Output the [x, y] coordinate of the center of the cell containing the given text.  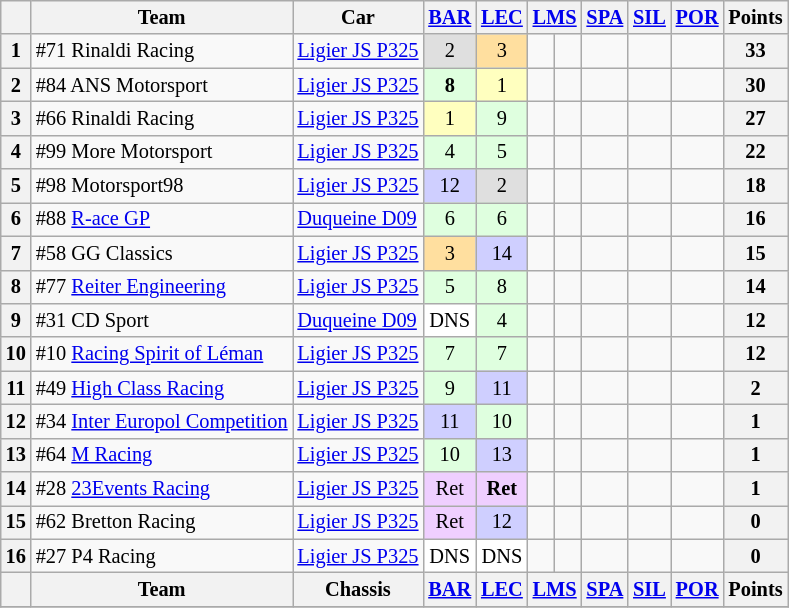
#84 ANS Motorsport [162, 85]
#31 CD Sport [162, 320]
#66 Rinaldi Racing [162, 118]
#64 M Racing [162, 455]
#77 Reiter Engineering [162, 287]
#10 Racing Spirit of Léman [162, 354]
#28 23Events Racing [162, 489]
Chassis [358, 589]
#98 Motorsport98 [162, 186]
#71 Rinaldi Racing [162, 51]
#49 High Class Racing [162, 388]
#34 Inter Europol Competition [162, 421]
33 [755, 51]
#88 R-ace GP [162, 219]
#58 GG Classics [162, 253]
#62 Bretton Racing [162, 522]
#99 More Motorsport [162, 152]
18 [755, 186]
22 [755, 152]
27 [755, 118]
Car [358, 17]
30 [755, 85]
#27 P4 Racing [162, 556]
